Provide the (X, Y) coordinate of the cell's center where the given text is located.  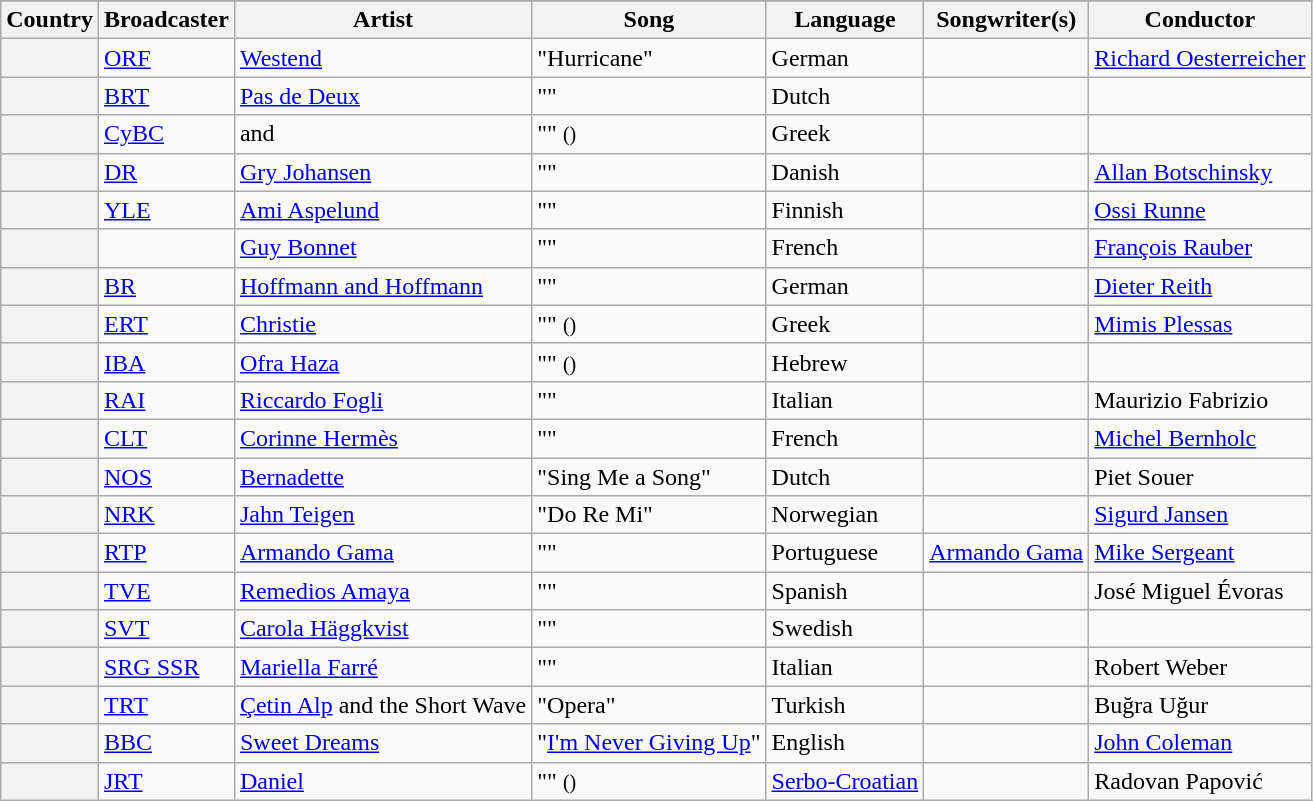
Hoffmann and Hoffmann (382, 286)
YLE (166, 210)
Robert Weber (1200, 667)
Norwegian (845, 515)
and (382, 134)
SRG SSR (166, 667)
CLT (166, 438)
Spanish (845, 591)
Song (649, 20)
Ami Aspelund (382, 210)
John Coleman (1200, 743)
Finnish (845, 210)
Riccardo Fogli (382, 400)
Maurizio Fabrizio (1200, 400)
Gry Johansen (382, 172)
BBC (166, 743)
"Sing Me a Song" (649, 477)
Broadcaster (166, 20)
BR (166, 286)
"I'm Never Giving Up" (649, 743)
NOS (166, 477)
Westend (382, 58)
Mariella Farré (382, 667)
Mike Sergeant (1200, 553)
Remedios Amaya (382, 591)
Allan Botschinsky (1200, 172)
Mimis Plessas (1200, 324)
NRK (166, 515)
Sigurd Jansen (1200, 515)
English (845, 743)
BRT (166, 96)
Artist (382, 20)
Portuguese (845, 553)
"Do Re Mi" (649, 515)
Michel Bernholc (1200, 438)
Daniel (382, 781)
Carola Häggkvist (382, 629)
Hebrew (845, 362)
Language (845, 20)
Piet Souer (1200, 477)
TVE (166, 591)
RAI (166, 400)
Country (50, 20)
ERT (166, 324)
Ossi Runne (1200, 210)
DR (166, 172)
Christie (382, 324)
Buğra Uğur (1200, 705)
José Miguel Évoras (1200, 591)
Jahn Teigen (382, 515)
Songwriter(s) (1006, 20)
François Rauber (1200, 248)
"Hurricane" (649, 58)
Richard Oesterreicher (1200, 58)
TRT (166, 705)
Ofra Haza (382, 362)
Bernadette (382, 477)
Sweet Dreams (382, 743)
Dieter Reith (1200, 286)
Corinne Hermès (382, 438)
Conductor (1200, 20)
Radovan Papović (1200, 781)
CyBC (166, 134)
Çetin Alp and the Short Wave (382, 705)
JRT (166, 781)
Danish (845, 172)
Turkish (845, 705)
ORF (166, 58)
Pas de Deux (382, 96)
Serbo-Croatian (845, 781)
RTP (166, 553)
"Opera" (649, 705)
IBA (166, 362)
SVT (166, 629)
Guy Bonnet (382, 248)
Swedish (845, 629)
